Provide the (x, y) coordinate of the cell's center where the given text is located.  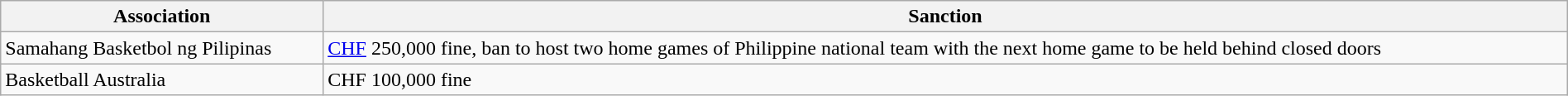
Sanction (946, 17)
CHF 250,000 fine, ban to host two home games of Philippine national team with the next home game to be held behind closed doors (946, 48)
Association (162, 17)
Samahang Basketbol ng Pilipinas (162, 48)
Basketball Australia (162, 79)
CHF 100,000 fine (946, 79)
